Extract the (X, Y) coordinate from the center of the cell holding the provided text.  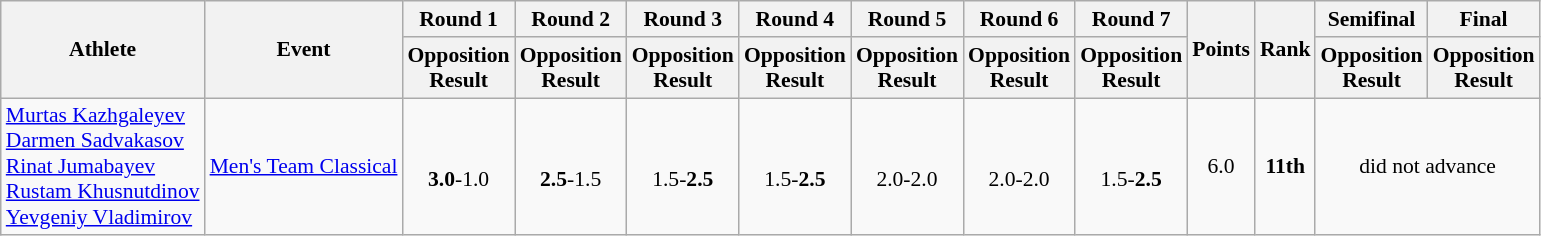
Round 4 (795, 19)
Round 1 (459, 19)
2.5-1.5 (571, 167)
Men's Team Classical (304, 167)
Round 6 (1019, 19)
Final (1484, 19)
Points (1221, 50)
11th (1286, 167)
Rank (1286, 50)
Round 3 (683, 19)
Semifinal (1371, 19)
Event (304, 50)
Athlete (103, 50)
Round 7 (1131, 19)
Round 5 (907, 19)
Murtas KazhgaleyevDarmen SadvakasovRinat JumabayevRustam KhusnutdinovYevgeniy Vladimirov (103, 167)
6.0 (1221, 167)
3.0-1.0 (459, 167)
Round 2 (571, 19)
did not advance (1427, 167)
